Detect which cell encompasses the target text, then output its (X, Y) center coordinate. 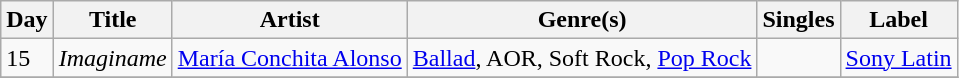
Artist (290, 20)
Ballad, AOR, Soft Rock, Pop Rock (582, 58)
15 (27, 58)
Genre(s) (582, 20)
Title (112, 20)
Day (27, 20)
Imaginame (112, 58)
Sony Latin (898, 58)
María Conchita Alonso (290, 58)
Singles (798, 20)
Label (898, 20)
